Pinpoint the cell where the given text exists, returning its [x, y] midpoint coordinate. 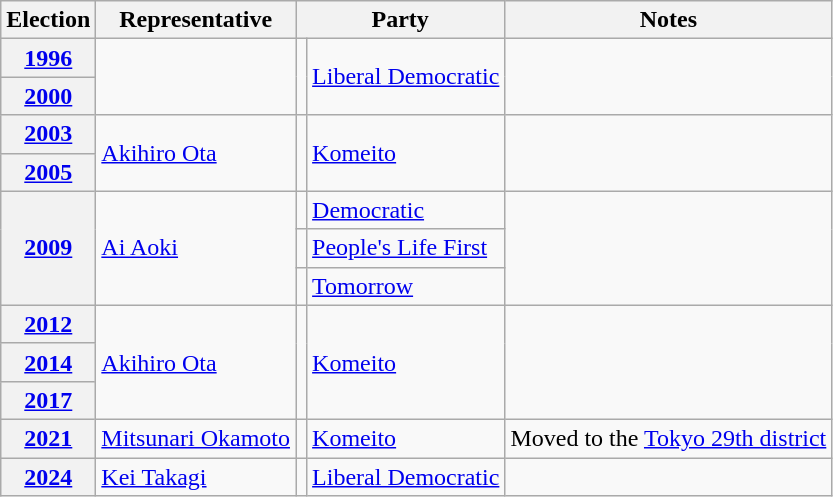
2021 [48, 438]
Tomorrow [406, 286]
Ai Aoki [196, 248]
Notes [668, 20]
2003 [48, 134]
2012 [48, 324]
2014 [48, 362]
Democratic [406, 210]
2017 [48, 400]
Representative [196, 20]
Moved to the Tokyo 29th district [668, 438]
Party [400, 20]
Kei Takagi [196, 477]
1996 [48, 58]
2005 [48, 172]
People's Life First [406, 248]
2024 [48, 477]
Mitsunari Okamoto [196, 438]
Election [48, 20]
2009 [48, 248]
2000 [48, 96]
